Detect which cell encompasses the target text, then output its [x, y] center coordinate. 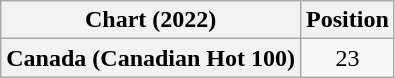
Chart (2022) [151, 20]
Canada (Canadian Hot 100) [151, 58]
23 [348, 58]
Position [348, 20]
